Identify which cell holds the provided text, then report its [x, y] central coordinate. 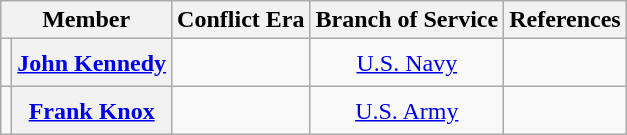
U.S. Navy [407, 63]
Branch of Service [407, 20]
U.S. Army [407, 111]
Frank Knox [92, 111]
References [566, 20]
John Kennedy [92, 63]
Conflict Era [241, 20]
Member [86, 20]
